Scan for the cell matching the given text and deliver its (X, Y) coordinate at center. 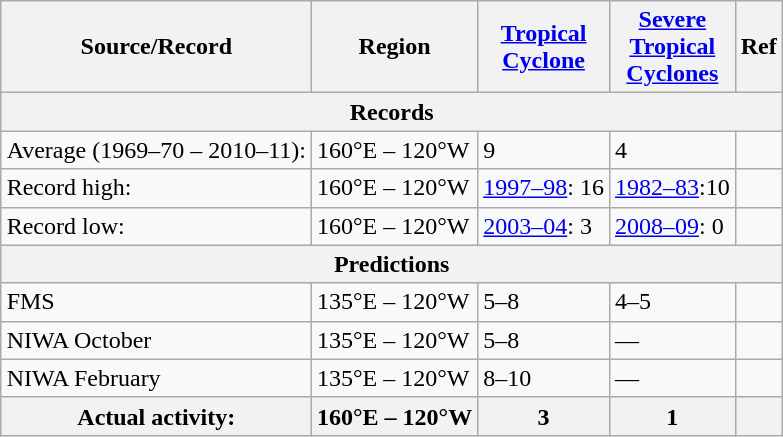
Region (394, 47)
TropicalCyclone (544, 47)
Record low: (156, 226)
8–10 (544, 378)
Ref (758, 47)
Actual activity: (156, 416)
FMS (156, 302)
1997–98: 16 (544, 188)
Records (392, 112)
3 (544, 416)
Source/Record (156, 47)
SevereTropicalCyclones (672, 47)
NIWA February (156, 378)
4 (672, 150)
2008–09: 0 (672, 226)
9 (544, 150)
Predictions (392, 264)
NIWA October (156, 340)
1982–83:10 (672, 188)
Record high: (156, 188)
4–5 (672, 302)
1 (672, 416)
Average (1969–70 – 2010–11): (156, 150)
2003–04: 3 (544, 226)
